Scan for the cell matching the given text and deliver its [X, Y] coordinate at center. 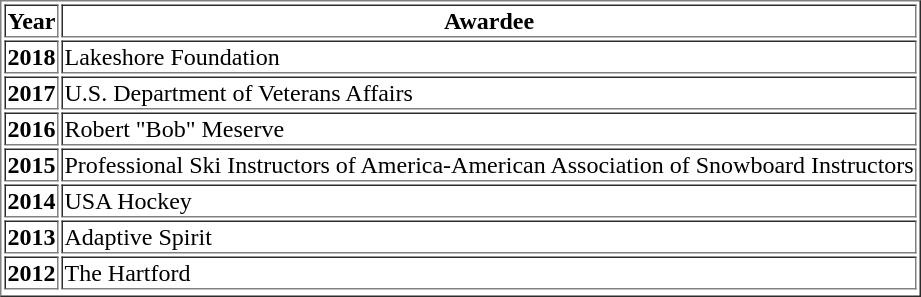
2015 [31, 164]
2018 [31, 56]
Professional Ski Instructors of America-American Association of Snowboard Instructors [490, 164]
Lakeshore Foundation [490, 56]
2014 [31, 200]
Year [31, 20]
2012 [31, 272]
Robert "Bob" Meserve [490, 128]
The Hartford [490, 272]
2016 [31, 128]
U.S. Department of Veterans Affairs [490, 92]
Adaptive Spirit [490, 236]
2017 [31, 92]
2013 [31, 236]
Awardee [490, 20]
USA Hockey [490, 200]
